Search for the cell housing the specified text and yield its [X, Y] center coordinate. 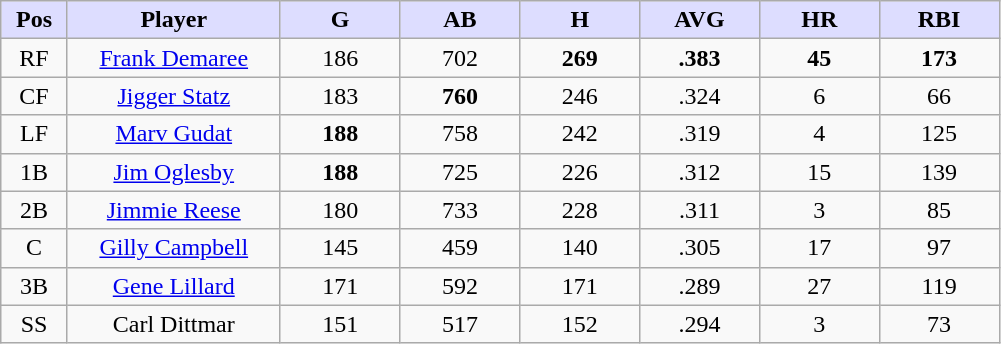
119 [939, 286]
27 [819, 286]
3B [34, 286]
SS [34, 324]
Gene Lillard [174, 286]
.305 [700, 248]
C [34, 248]
45 [819, 58]
AB [460, 20]
242 [580, 134]
AVG [700, 20]
2B [34, 210]
226 [580, 172]
G [340, 20]
17 [819, 248]
Jimmie Reese [174, 210]
186 [340, 58]
140 [580, 248]
183 [340, 96]
.312 [700, 172]
517 [460, 324]
Frank Demaree [174, 58]
758 [460, 134]
.383 [700, 58]
Jigger Statz [174, 96]
760 [460, 96]
Jim Oglesby [174, 172]
73 [939, 324]
180 [340, 210]
145 [340, 248]
Pos [34, 20]
733 [460, 210]
246 [580, 96]
HR [819, 20]
.289 [700, 286]
RF [34, 58]
97 [939, 248]
173 [939, 58]
459 [460, 248]
.311 [700, 210]
RBI [939, 20]
H [580, 20]
Marv Gudat [174, 134]
702 [460, 58]
4 [819, 134]
139 [939, 172]
15 [819, 172]
725 [460, 172]
LF [34, 134]
228 [580, 210]
592 [460, 286]
269 [580, 58]
Gilly Campbell [174, 248]
151 [340, 324]
85 [939, 210]
152 [580, 324]
.319 [700, 134]
6 [819, 96]
1B [34, 172]
125 [939, 134]
Player [174, 20]
.294 [700, 324]
Carl Dittmar [174, 324]
66 [939, 96]
CF [34, 96]
.324 [700, 96]
